From the cell containing the given text, extract its center point as (X, Y) coordinate. 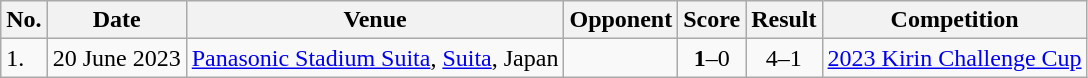
Date (116, 20)
1–0 (712, 58)
Result (784, 20)
No. (24, 20)
1. (24, 58)
4–1 (784, 58)
Venue (375, 20)
Opponent (621, 20)
Score (712, 20)
Panasonic Stadium Suita, Suita, Japan (375, 58)
2023 Kirin Challenge Cup (954, 58)
Competition (954, 20)
20 June 2023 (116, 58)
